Return the (x, y) coordinate for the center point of the cell that contains the specified text.  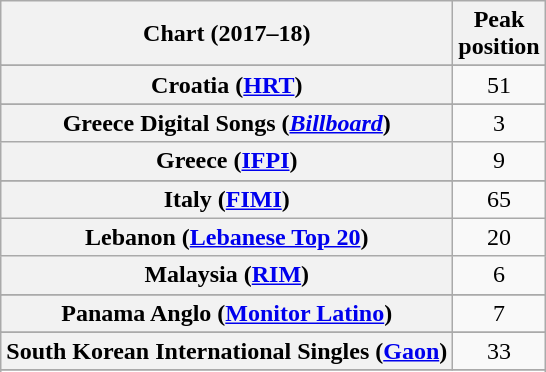
7 (499, 313)
20 (499, 237)
Chart (2017–18) (227, 34)
9 (499, 161)
Lebanon (Lebanese Top 20) (227, 237)
Malaysia (RIM) (227, 275)
33 (499, 351)
51 (499, 85)
Greece Digital Songs (Billboard) (227, 123)
Croatia (HRT) (227, 85)
South Korean International Singles (Gaon) (227, 351)
Panama Anglo (Monitor Latino) (227, 313)
Italy (FIMI) (227, 199)
3 (499, 123)
Peak position (499, 34)
6 (499, 275)
Greece (IFPI) (227, 161)
65 (499, 199)
